Determine the (X, Y) coordinate at the center of the cell enclosing the given text.  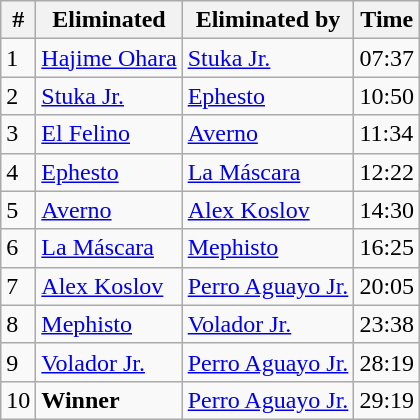
7 (18, 286)
2 (18, 96)
16:25 (387, 248)
1 (18, 58)
14:30 (387, 210)
8 (18, 324)
20:05 (387, 286)
Hajime Ohara (109, 58)
12:22 (387, 172)
28:19 (387, 362)
Time (387, 20)
11:34 (387, 134)
El Felino (109, 134)
Eliminated (109, 20)
Winner (109, 400)
9 (18, 362)
Eliminated by (268, 20)
07:37 (387, 58)
3 (18, 134)
29:19 (387, 400)
10:50 (387, 96)
23:38 (387, 324)
4 (18, 172)
5 (18, 210)
10 (18, 400)
# (18, 20)
6 (18, 248)
